Locate the cell with the specified text and output its [X, Y] center coordinate. 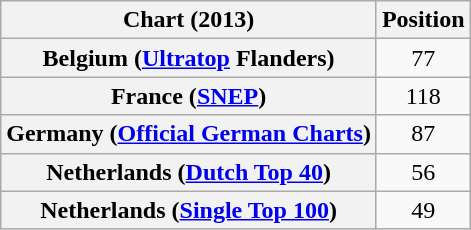
Netherlands (Dutch Top 40) [189, 172]
87 [423, 134]
Belgium (Ultratop Flanders) [189, 58]
Germany (Official German Charts) [189, 134]
77 [423, 58]
56 [423, 172]
Netherlands (Single Top 100) [189, 210]
France (SNEP) [189, 96]
49 [423, 210]
118 [423, 96]
Chart (2013) [189, 20]
Position [423, 20]
